Return [X, Y] of the center of cell containing provided text 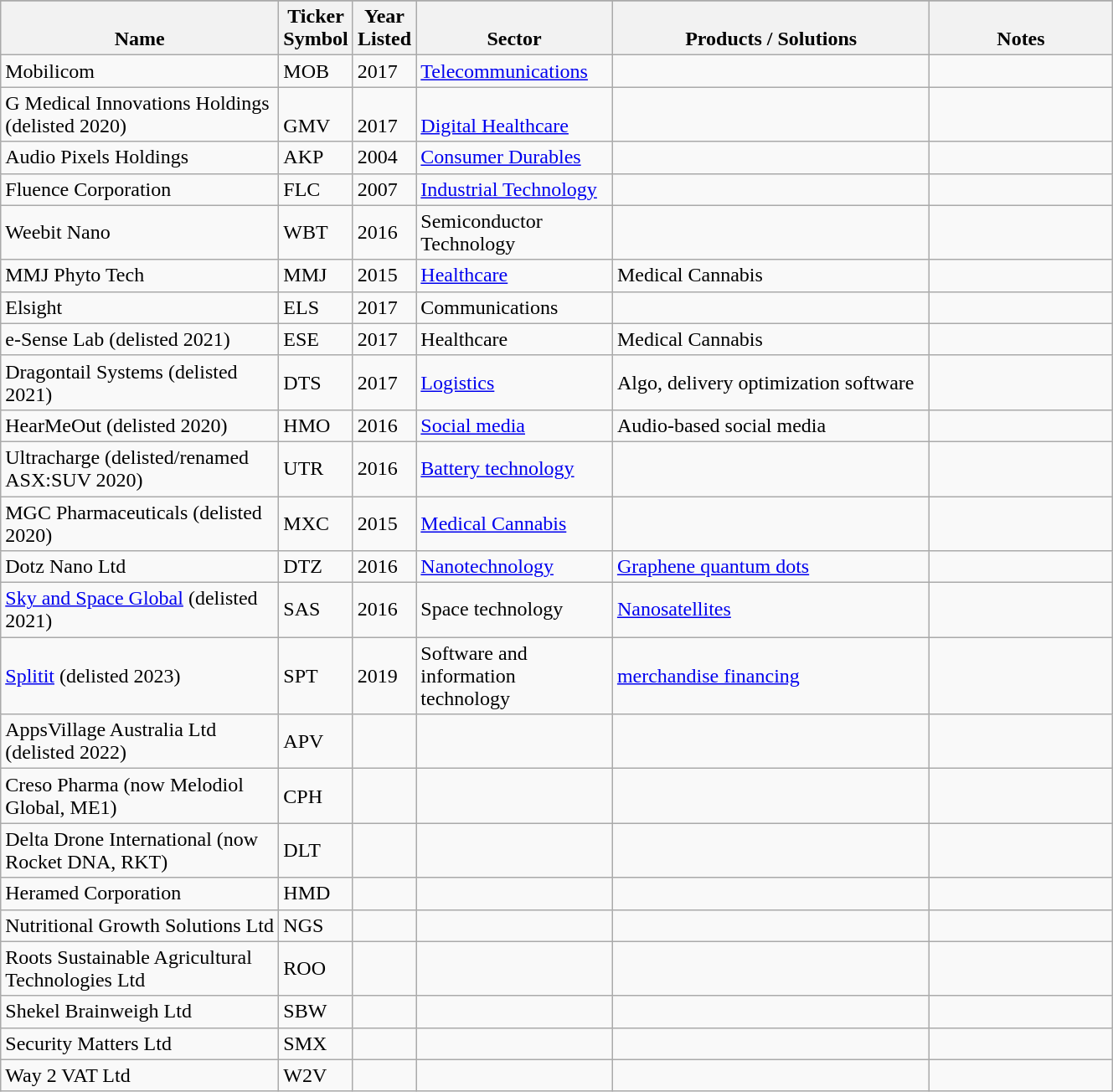
MMJ [316, 276]
Battery technology [514, 469]
WBT [316, 233]
Roots Sustainable Agricultural Technologies Ltd [140, 968]
Algo, delivery optimization software [770, 382]
Audio Pixels Holdings [140, 157]
Name [140, 28]
MGC Pharmaceuticals (delisted 2020) [140, 523]
e-Sense Lab (delisted 2021) [140, 339]
Industrial Technology [514, 189]
Sector [514, 28]
W2V [316, 1075]
Digital Healthcare [514, 114]
Products / Solutions [770, 28]
Elsight [140, 307]
Semiconductor Technology [514, 233]
NGS [316, 925]
AppsVillage Australia Ltd (delisted 2022) [140, 742]
UTR [316, 469]
Telecommunications [514, 71]
SBW [316, 1012]
Fluence Corporation [140, 189]
Space technology [514, 610]
Shekel Brainweigh Ltd [140, 1012]
AKP [316, 157]
G Medical Innovations Holdings (delisted 2020) [140, 114]
DTS [316, 382]
SMX [316, 1043]
MMJ Phyto Tech [140, 276]
Nutritional Growth Solutions Ltd [140, 925]
merchandise financing [770, 676]
2007 [384, 189]
HearMeOut (delisted 2020) [140, 425]
Dragontail Systems (delisted 2021) [140, 382]
MOB [316, 71]
Creso Pharma (now Melodiol Global, ME1) [140, 796]
DTZ [316, 567]
ESE [316, 339]
SAS [316, 610]
Security Matters Ltd [140, 1043]
Nanosatellites [770, 610]
GMV [316, 114]
ROO [316, 968]
Audio-based social media [770, 425]
SPT [316, 676]
HMD [316, 894]
ELS [316, 307]
APV [316, 742]
Logistics [514, 382]
2004 [384, 157]
Notes [1021, 28]
Software and information technology [514, 676]
Consumer Durables [514, 157]
Splitit (delisted 2023) [140, 676]
DLT [316, 851]
Social media [514, 425]
2019 [384, 676]
Nanotechnology [514, 567]
CPH [316, 796]
Way 2 VAT Ltd [140, 1075]
FLC [316, 189]
Graphene quantum dots [770, 567]
Mobilicom [140, 71]
Sky and Space Global (delisted 2021) [140, 610]
Delta Drone International (now Rocket DNA, RKT) [140, 851]
Heramed Corporation [140, 894]
Ultracharge (delisted/renamed ASX:SUV 2020) [140, 469]
Weebit Nano [140, 233]
Year Listed [384, 28]
Dotz Nano Ltd [140, 567]
MXC [316, 523]
Ticker Symbol [316, 28]
HMO [316, 425]
Communications [514, 307]
